Determine the (x, y) coordinate at the center of the cell enclosing the given text.  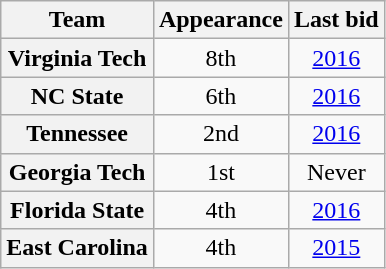
1st (220, 172)
Team (78, 20)
NC State (78, 96)
Florida State (78, 210)
Virginia Tech (78, 58)
8th (220, 58)
6th (220, 96)
2nd (220, 134)
2015 (336, 248)
Last bid (336, 20)
Never (336, 172)
Tennessee (78, 134)
Appearance (220, 20)
Georgia Tech (78, 172)
East Carolina (78, 248)
